Return [X, Y] of the center of cell containing provided text 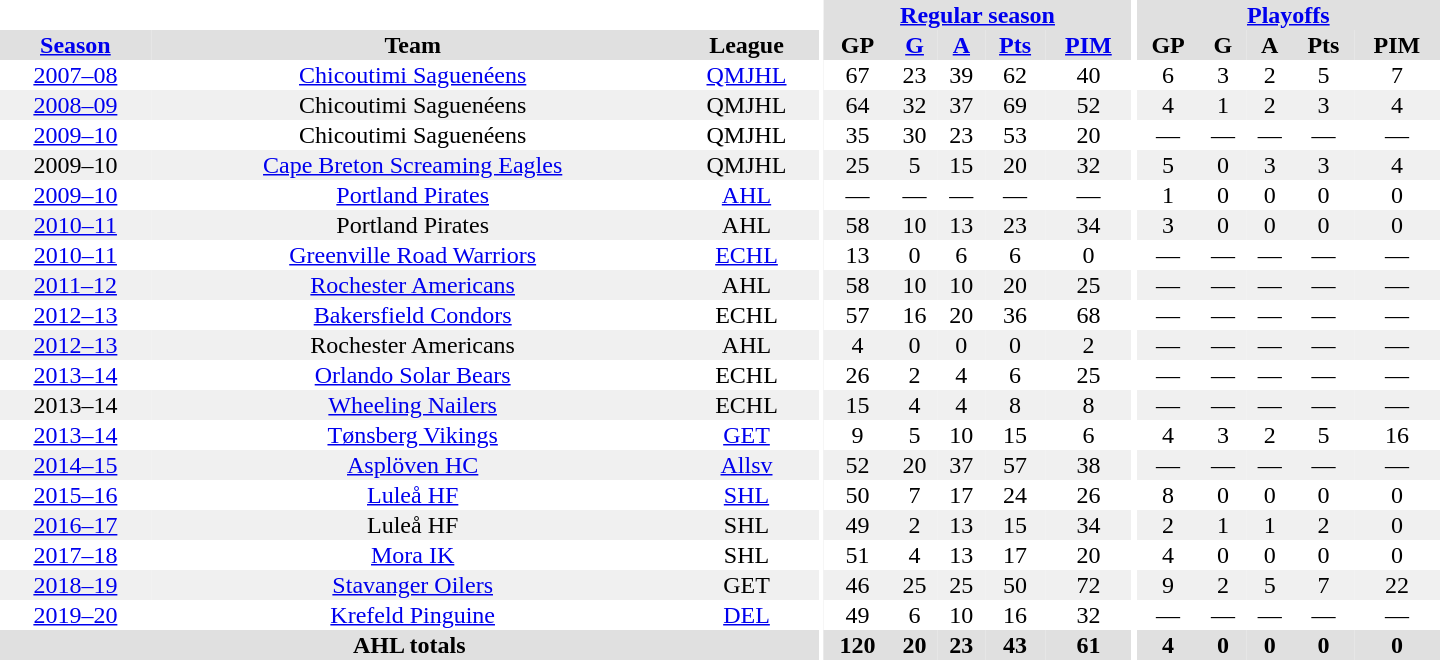
Tønsberg Vikings [413, 435]
Wheeling Nailers [413, 405]
2015–16 [76, 495]
Mora IK [413, 555]
Regular season [978, 15]
61 [1088, 645]
Allsv [747, 465]
2007–08 [76, 75]
Stavanger Oilers [413, 585]
Krefeld Pinguine [413, 615]
72 [1088, 585]
Cape Breton Screaming Eagles [413, 165]
68 [1088, 315]
2011–12 [76, 285]
2014–15 [76, 465]
64 [858, 105]
30 [914, 135]
Season [76, 45]
League [747, 45]
53 [1016, 135]
35 [858, 135]
Team [413, 45]
36 [1016, 315]
40 [1088, 75]
120 [858, 645]
39 [962, 75]
Orlando Solar Bears [413, 375]
69 [1016, 105]
67 [858, 75]
2008–09 [76, 105]
DEL [747, 615]
38 [1088, 465]
22 [1397, 585]
2016–17 [76, 525]
Asplöven HC [413, 465]
51 [858, 555]
2018–19 [76, 585]
AHL totals [409, 645]
Bakersfield Condors [413, 315]
43 [1016, 645]
62 [1016, 75]
Greenville Road Warriors [413, 255]
2019–20 [76, 615]
Playoffs [1288, 15]
2017–18 [76, 555]
24 [1016, 495]
46 [858, 585]
